Extract the (x, y) coordinate from the center of the cell holding the provided text.  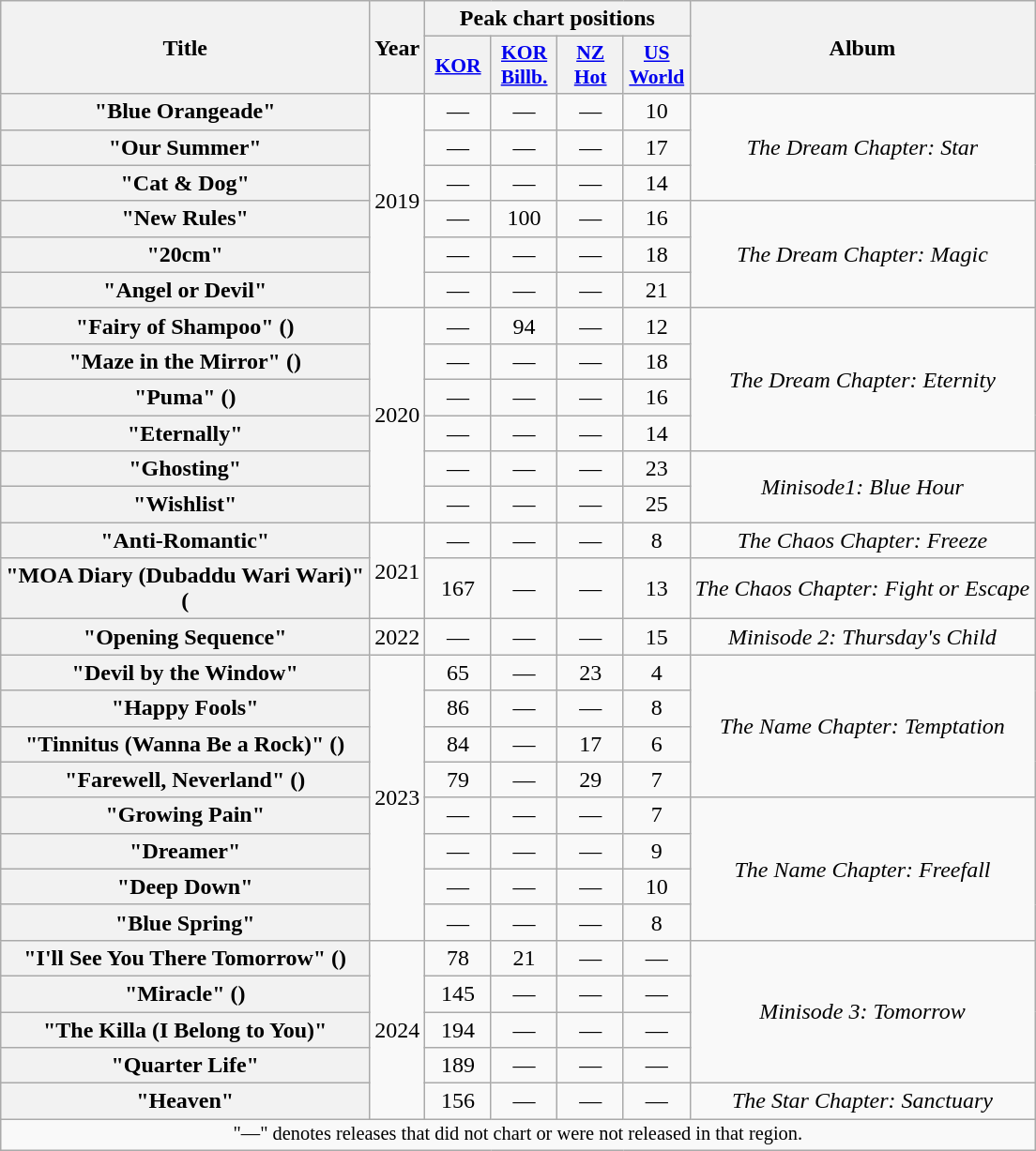
194 (458, 1029)
86 (458, 708)
13 (657, 589)
"Growing Pain" (186, 815)
"New Rules" (186, 219)
2021 (398, 570)
Peak chart positions (557, 19)
"Quarter Life" (186, 1066)
"Tinnitus (Wanna Be a Rock)" () (186, 744)
The Chaos Chapter: Freeze (862, 540)
"Cat & Dog" (186, 183)
"Blue Spring" (186, 922)
"I'll See You There Tomorrow" () (186, 958)
"Maze in the Mirror" () (186, 361)
65 (458, 673)
84 (458, 744)
94 (524, 326)
2019 (398, 201)
The Dream Chapter: Eternity (862, 379)
12 (657, 326)
"Wishlist" (186, 505)
The Dream Chapter: Magic (862, 254)
The Name Chapter: Freefall (862, 869)
"—" denotes releases that did not chart or were not released in that region. (518, 1135)
The Name Chapter: Temptation (862, 726)
25 (657, 505)
4 (657, 673)
189 (458, 1066)
Minisode 3: Tomorrow (862, 1011)
KOR (458, 66)
Year (398, 47)
"Miracle" () (186, 993)
"Angel or Devil" (186, 290)
"Blue Orangeade" (186, 112)
"Devil by the Window" (186, 673)
"Fairy of Shampoo" () (186, 326)
100 (524, 219)
15 (657, 637)
"Farewell, Neverland" () (186, 780)
"Dreamer" (186, 851)
KORBillb. (524, 66)
145 (458, 993)
"Happy Fools" (186, 708)
NZ Hot (591, 66)
167 (458, 589)
"The Killa (I Belong to You)" (186, 1029)
Album (862, 47)
The Chaos Chapter: Fight or Escape (862, 589)
"Opening Sequence" (186, 637)
"Our Summer" (186, 147)
Minisode1: Blue Hour (862, 487)
9 (657, 851)
Title (186, 47)
79 (458, 780)
2022 (398, 637)
78 (458, 958)
USWorld (657, 66)
"Anti-Romantic" (186, 540)
6 (657, 744)
Minisode 2: Thursday's Child (862, 637)
"Ghosting" (186, 469)
The Dream Chapter: Star (862, 147)
2024 (398, 1029)
"Eternally" (186, 432)
2023 (398, 797)
"Deep Down" (186, 886)
"Heaven" (186, 1101)
"20cm" (186, 254)
2020 (398, 415)
The Star Chapter: Sanctuary (862, 1101)
29 (591, 780)
156 (458, 1101)
"Puma" () (186, 397)
"MOA Diary (Dubaddu Wari Wari)"( (186, 589)
